Pinpoint the cell where the given text exists, returning its (X, Y) midpoint coordinate. 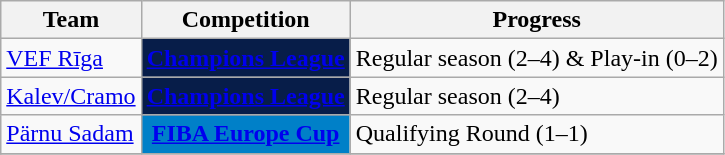
Progress (536, 20)
Regular season (2–4) (536, 96)
Team (71, 20)
Qualifying Round (1–1) (536, 134)
FIBA Europe Cup (246, 134)
Regular season (2–4) & Play-in (0–2) (536, 58)
Kalev/Cramo (71, 96)
VEF Rīga (71, 58)
Pärnu Sadam (71, 134)
Competition (246, 20)
